Detect which cell encompasses the target text, then output its (X, Y) center coordinate. 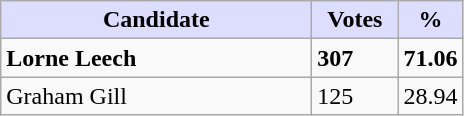
125 (355, 96)
Graham Gill (156, 96)
307 (355, 58)
% (430, 20)
28.94 (430, 96)
71.06 (430, 58)
Candidate (156, 20)
Lorne Leech (156, 58)
Votes (355, 20)
